Output the [x, y] coordinate of the center of the cell containing the given text.  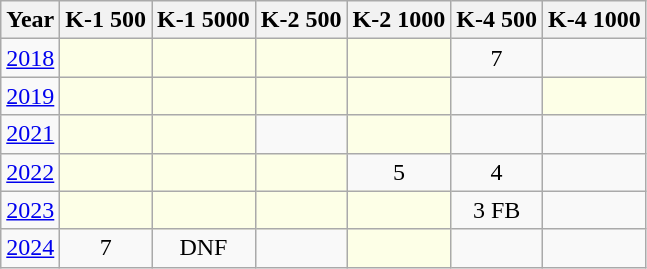
2024 [30, 248]
2018 [30, 58]
DNF [204, 248]
K-1 500 [106, 20]
2022 [30, 172]
K-4 500 [497, 20]
4 [497, 172]
K-1 5000 [204, 20]
5 [399, 172]
2019 [30, 96]
K-4 1000 [594, 20]
Year [30, 20]
2023 [30, 210]
K-2 1000 [399, 20]
3 FB [497, 210]
K-2 500 [301, 20]
2021 [30, 134]
